Pinpoint the cell where the given text exists, returning its [X, Y] midpoint coordinate. 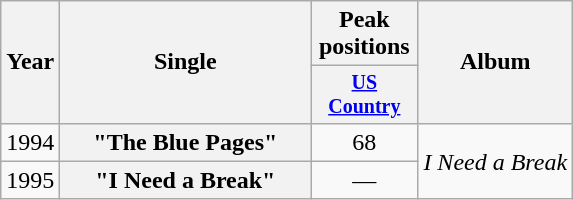
Single [186, 62]
— [364, 180]
1995 [30, 180]
"I Need a Break" [186, 180]
Peak positions [364, 34]
1994 [30, 142]
Album [496, 62]
68 [364, 142]
"The Blue Pages" [186, 142]
US Country [364, 94]
Year [30, 62]
I Need a Break [496, 161]
